Detect which cell encompasses the target text, then output its (x, y) center coordinate. 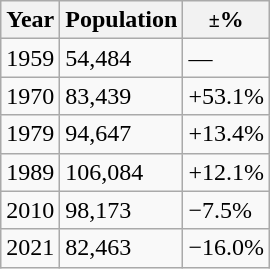
Year (30, 20)
+13.4% (226, 134)
82,463 (122, 248)
1959 (30, 58)
±% (226, 20)
2010 (30, 210)
106,084 (122, 172)
— (226, 58)
1979 (30, 134)
1970 (30, 96)
94,647 (122, 134)
−7.5% (226, 210)
1989 (30, 172)
54,484 (122, 58)
+12.1% (226, 172)
−16.0% (226, 248)
Population (122, 20)
+53.1% (226, 96)
2021 (30, 248)
83,439 (122, 96)
98,173 (122, 210)
